Identify which cell holds the provided text, then report its (X, Y) central coordinate. 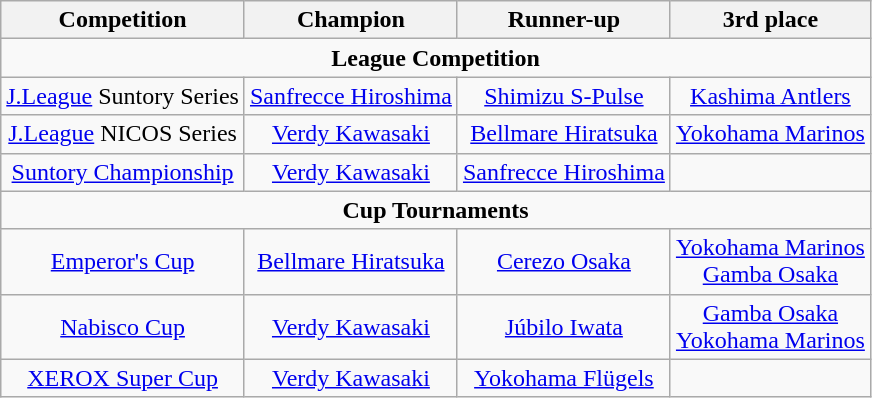
3rd place (770, 20)
Emperor's Cup (123, 262)
J.League Suntory Series (123, 96)
Competition (123, 20)
Cup Tournaments (436, 210)
Yokohama Marinos (770, 134)
Yokohama Flügels (564, 378)
Yokohama MarinosGamba Osaka (770, 262)
Champion (350, 20)
Suntory Championship (123, 172)
XEROX Super Cup (123, 378)
League Competition (436, 58)
Shimizu S-Pulse (564, 96)
Júbilo Iwata (564, 326)
J.League NICOS Series (123, 134)
Nabisco Cup (123, 326)
Runner-up (564, 20)
Kashima Antlers (770, 96)
Gamba OsakaYokohama Marinos (770, 326)
Cerezo Osaka (564, 262)
